Capture the cell that displays the provided text and extract its [X, Y] central coordinate. 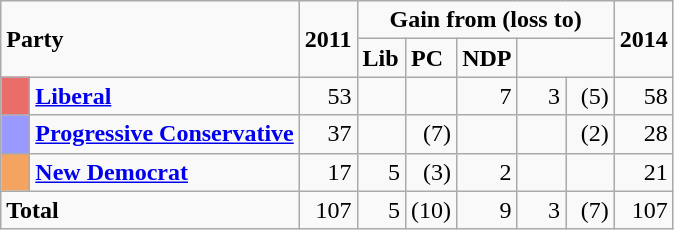
2011 [328, 39]
21 [644, 172]
Lib [382, 58]
17 [328, 172]
37 [328, 134]
(3) [432, 172]
Progressive Conservative [164, 134]
28 [644, 134]
2 [487, 172]
New Democrat [164, 172]
7 [487, 96]
9 [487, 210]
PC [432, 58]
2014 [644, 39]
Total [150, 210]
Liberal [164, 96]
(2) [590, 134]
58 [644, 96]
(10) [432, 210]
Party [150, 39]
(5) [590, 96]
NDP [487, 58]
53 [328, 96]
Gain from (loss to) [486, 20]
